Provide the (x, y) coordinate of the cell's center where the given text is located.  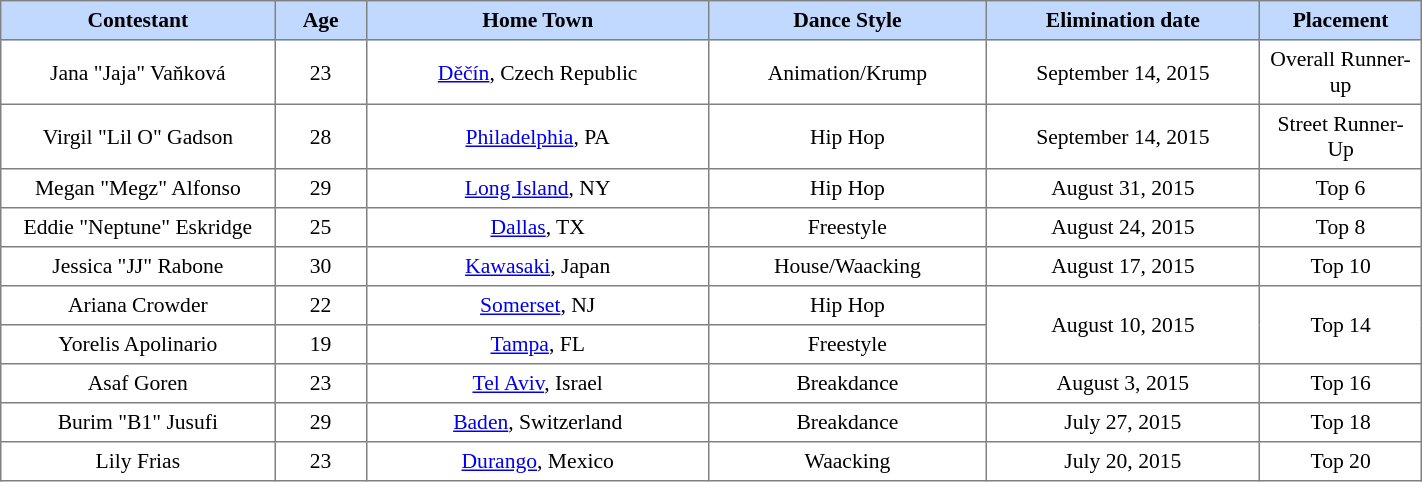
Jessica "JJ" Rabone (138, 266)
July 27, 2015 (1123, 422)
Tampa, FL (538, 344)
Top 20 (1340, 462)
Placement (1340, 20)
Burim "B1" Jusufi (138, 422)
25 (320, 228)
Top 10 (1340, 266)
19 (320, 344)
30 (320, 266)
Long Island, NY (538, 188)
August 17, 2015 (1123, 266)
Virgil "Lil O" Gadson (138, 136)
July 20, 2015 (1123, 462)
Děčín, Czech Republic (538, 72)
Asaf Goren (138, 384)
Overall Runner-up (1340, 72)
August 3, 2015 (1123, 384)
Home Town (538, 20)
Yorelis Apolinario (138, 344)
Dallas, TX (538, 228)
Lily Frias (138, 462)
Somerset, NJ (538, 306)
Animation/Krump (848, 72)
Jana "Jaja" Vaňková (138, 72)
Elimination date (1123, 20)
Age (320, 20)
Contestant (138, 20)
August 24, 2015 (1123, 228)
Eddie "Neptune" Eskridge (138, 228)
Top 8 (1340, 228)
August 10, 2015 (1123, 325)
Tel Aviv, Israel (538, 384)
Durango, Mexico (538, 462)
Dance Style (848, 20)
Top 18 (1340, 422)
House/Waacking (848, 266)
Ariana Crowder (138, 306)
Megan "Megz" Alfonso (138, 188)
Top 6 (1340, 188)
Baden, Switzerland (538, 422)
Top 14 (1340, 325)
August 31, 2015 (1123, 188)
Kawasaki, Japan (538, 266)
Top 16 (1340, 384)
Street Runner-Up (1340, 136)
Waacking (848, 462)
28 (320, 136)
22 (320, 306)
Philadelphia, PA (538, 136)
